Identify which cell holds the provided text, then report its (X, Y) central coordinate. 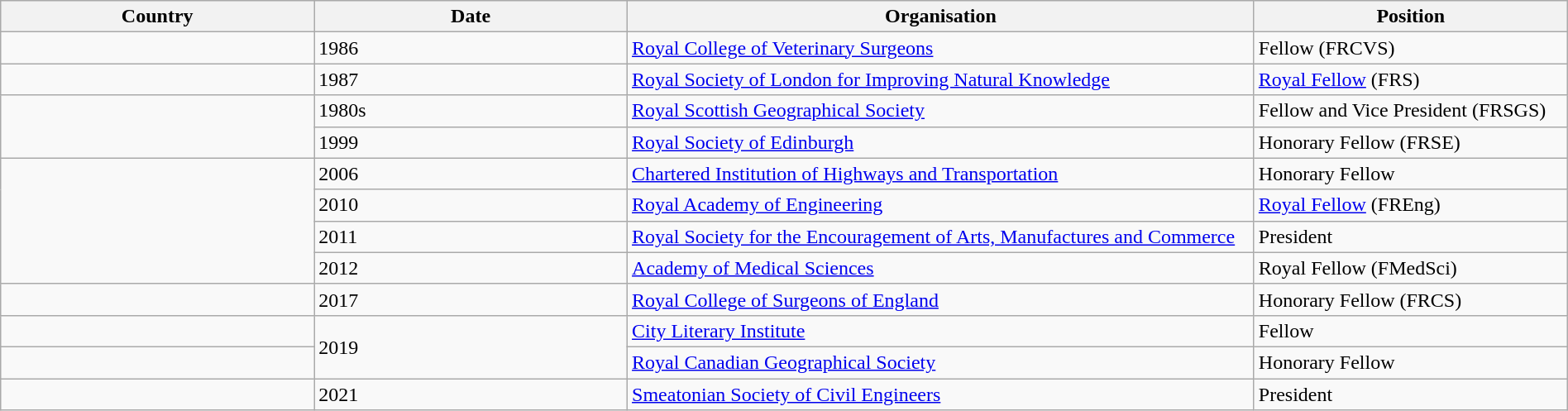
Royal Fellow (FMedSci) (1411, 268)
Royal Scottish Geographical Society (941, 111)
Royal Society of London for Improving Natural Knowledge (941, 79)
1999 (471, 142)
2019 (471, 346)
Smeatonian Society of Civil Engineers (941, 394)
1980s (471, 111)
Royal Academy of Engineering (941, 205)
Royal Fellow (FRS) (1411, 79)
Royal Canadian Geographical Society (941, 362)
Royal College of Surgeons of England (941, 299)
Royal Society for the Encouragement of Arts, Manufactures and Commerce (941, 237)
Royal Fellow (FREng) (1411, 205)
1986 (471, 48)
Date (471, 17)
1987 (471, 79)
Honorary Fellow (FRSE) (1411, 142)
City Literary Institute (941, 331)
2011 (471, 237)
2017 (471, 299)
2012 (471, 268)
Chartered Institution of Highways and Transportation (941, 174)
2021 (471, 394)
2006 (471, 174)
Royal Society of Edinburgh (941, 142)
Fellow (1411, 331)
Country (157, 17)
Position (1411, 17)
2010 (471, 205)
Academy of Medical Sciences (941, 268)
Fellow and Vice President (FRSGS) (1411, 111)
Organisation (941, 17)
Honorary Fellow (FRCS) (1411, 299)
Royal College of Veterinary Surgeons (941, 48)
Fellow (FRCVS) (1411, 48)
